Extract the (X, Y) coordinate from the center of the cell holding the provided text.  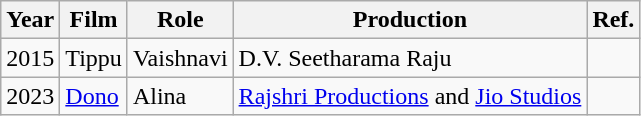
Year (30, 20)
Vaishnavi (180, 58)
D.V. Seetharama Raju (410, 58)
Ref. (614, 20)
Dono (94, 96)
Production (410, 20)
2015 (30, 58)
Alina (180, 96)
Rajshri Productions and Jio Studios (410, 96)
2023 (30, 96)
Film (94, 20)
Tippu (94, 58)
Role (180, 20)
